Detect which cell encompasses the target text, then output its (X, Y) center coordinate. 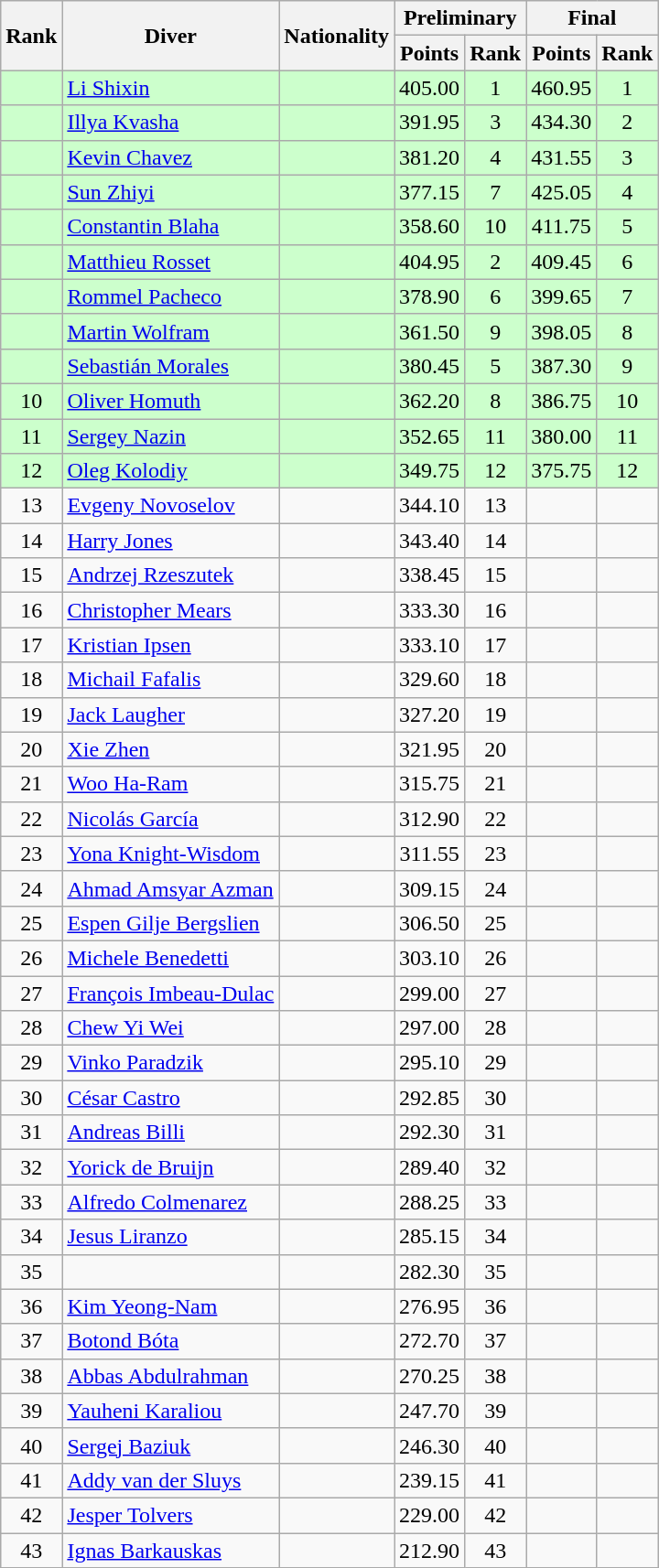
270.25 (430, 1376)
311.55 (430, 854)
229.00 (430, 1515)
405.00 (430, 88)
Espen Gilje Bergslien (170, 923)
Harry Jones (170, 541)
375.75 (562, 471)
Sergej Baziuk (170, 1445)
299.00 (430, 993)
Constantin Blaha (170, 227)
Xie Zhen (170, 749)
Andreas Billi (170, 1133)
Ignas Barkauskas (170, 1551)
329.60 (430, 680)
Preliminary (460, 18)
Kristian Ipsen (170, 645)
Andrzej Rzeszutek (170, 575)
333.30 (430, 610)
Vinko Paradzik (170, 1063)
Nicolás García (170, 819)
276.95 (430, 1306)
212.90 (430, 1551)
Oleg Kolodiy (170, 471)
381.20 (430, 157)
Diver (170, 36)
297.00 (430, 1028)
327.20 (430, 714)
Sergey Nazin (170, 436)
Woo Ha-Ram (170, 784)
378.90 (430, 296)
398.05 (562, 331)
411.75 (562, 227)
349.75 (430, 471)
247.70 (430, 1411)
Illya Kvasha (170, 123)
Rommel Pacheco (170, 296)
Final (592, 18)
333.10 (430, 645)
431.55 (562, 157)
321.95 (430, 749)
292.85 (430, 1098)
386.75 (562, 401)
434.30 (562, 123)
387.30 (562, 366)
361.50 (430, 331)
Yorick de Bruijn (170, 1167)
362.20 (430, 401)
César Castro (170, 1098)
380.00 (562, 436)
Christopher Mears (170, 610)
343.40 (430, 541)
Oliver Homuth (170, 401)
288.25 (430, 1202)
306.50 (430, 923)
380.45 (430, 366)
377.15 (430, 192)
358.60 (430, 227)
272.70 (430, 1341)
Matthieu Rosset (170, 262)
285.15 (430, 1237)
315.75 (430, 784)
Alfredo Colmenarez (170, 1202)
352.65 (430, 436)
Yauheni Karaliou (170, 1411)
Addy van der Sluys (170, 1480)
Michele Benedetti (170, 958)
Michail Fafalis (170, 680)
Jack Laugher (170, 714)
Sebastián Morales (170, 366)
312.90 (430, 819)
Kevin Chavez (170, 157)
409.45 (562, 262)
Chew Yi Wei (170, 1028)
303.10 (430, 958)
344.10 (430, 506)
Botond Bóta (170, 1341)
Yona Knight-Wisdom (170, 854)
239.15 (430, 1480)
Sun Zhiyi (170, 192)
Li Shixin (170, 88)
338.45 (430, 575)
Ahmad Amsyar Azman (170, 888)
Abbas Abdulrahman (170, 1376)
282.30 (430, 1272)
292.30 (430, 1133)
Martin Wolfram (170, 331)
Kim Yeong-Nam (170, 1306)
François Imbeau-Dulac (170, 993)
391.95 (430, 123)
309.15 (430, 888)
289.40 (430, 1167)
Evgeny Novoselov (170, 506)
246.30 (430, 1445)
425.05 (562, 192)
295.10 (430, 1063)
404.95 (430, 262)
399.65 (562, 296)
460.95 (562, 88)
Jesus Liranzo (170, 1237)
Jesper Tolvers (170, 1515)
Nationality (337, 36)
